Search for the cell housing the specified text and yield its (x, y) center coordinate. 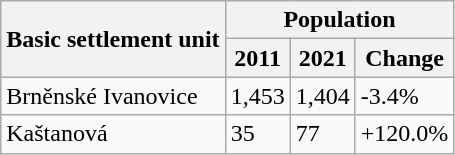
1,453 (258, 96)
Change (404, 58)
Brněnské Ivanovice (113, 96)
Kaštanová (113, 134)
Basic settlement unit (113, 39)
1,404 (322, 96)
2021 (322, 58)
35 (258, 134)
-3.4% (404, 96)
Population (340, 20)
2011 (258, 58)
+120.0% (404, 134)
77 (322, 134)
